Return the (x, y) coordinate for the center point of the cell that contains the specified text.  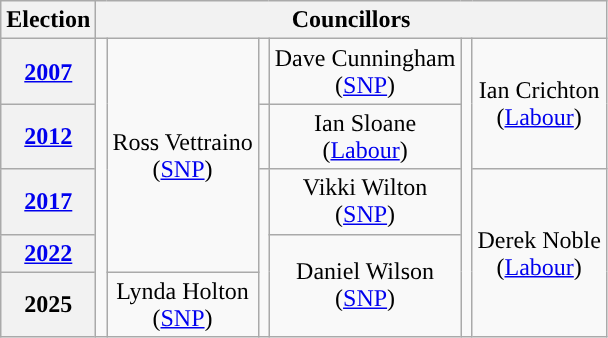
Election (48, 20)
Dave Cunningham(SNP) (365, 72)
Derek Noble(Labour) (539, 253)
Ian Crichton(Labour) (539, 104)
2017 (48, 202)
2012 (48, 136)
Councillors (352, 20)
Ian Sloane(Labour) (365, 136)
Daniel Wilson(SNP) (365, 286)
2007 (48, 72)
Vikki Wilton(SNP) (365, 202)
Ross Vettraino(SNP) (182, 156)
2022 (48, 253)
Lynda Holton(SNP) (182, 304)
2025 (48, 304)
